Output the [x, y] coordinate of the center of the cell containing the given text.  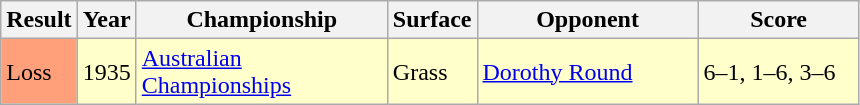
Loss [39, 72]
Dorothy Round [588, 72]
Score [778, 20]
Surface [432, 20]
Year [106, 20]
Australian Championships [262, 72]
Grass [432, 72]
Opponent [588, 20]
Result [39, 20]
6–1, 1–6, 3–6 [778, 72]
Championship [262, 20]
1935 [106, 72]
